Detect which cell encompasses the target text, then output its [x, y] center coordinate. 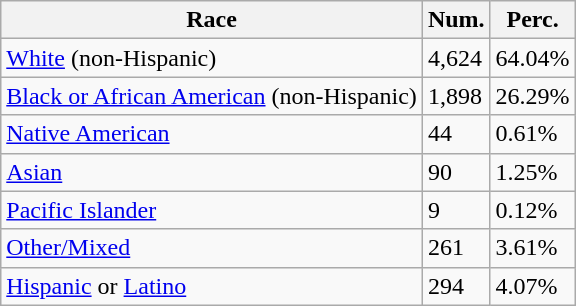
Other/Mixed [212, 248]
1,898 [456, 96]
0.12% [532, 210]
9 [456, 210]
Native American [212, 134]
Black or African American (non-Hispanic) [212, 96]
Hispanic or Latino [212, 286]
0.61% [532, 134]
Perc. [532, 20]
4,624 [456, 58]
Race [212, 20]
294 [456, 286]
Asian [212, 172]
261 [456, 248]
Num. [456, 20]
44 [456, 134]
4.07% [532, 286]
26.29% [532, 96]
Pacific Islander [212, 210]
3.61% [532, 248]
1.25% [532, 172]
White (non-Hispanic) [212, 58]
90 [456, 172]
64.04% [532, 58]
